Provide the (X, Y) coordinate of the cell's center where the given text is located.  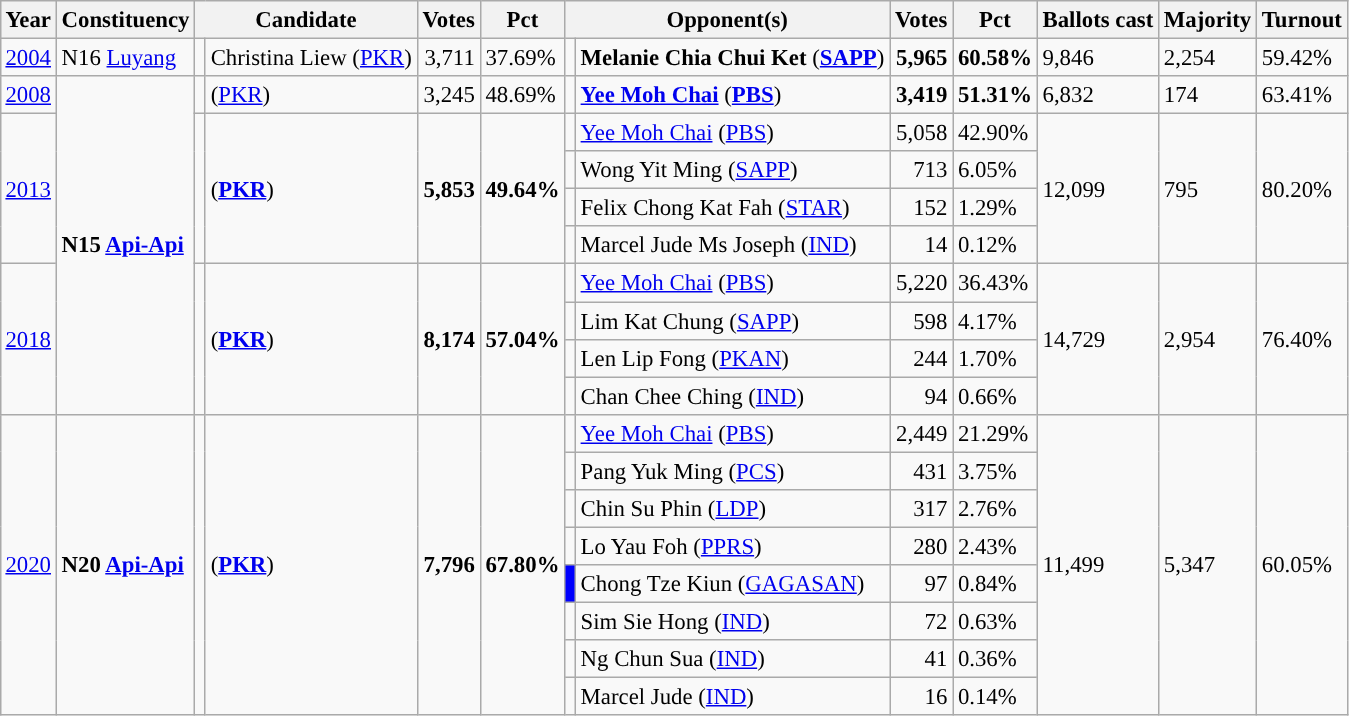
Lim Kat Chung (SAPP) (732, 321)
0.14% (996, 696)
21.29% (996, 433)
60.05% (1302, 564)
Sim Sie Hong (IND) (732, 621)
60.58% (996, 57)
1.29% (996, 208)
0.84% (996, 584)
2018 (28, 339)
3,245 (448, 95)
63.41% (1302, 95)
Chin Su Phin (LDP) (732, 508)
94 (922, 396)
6,832 (1098, 95)
2,254 (1208, 57)
16 (922, 696)
3,711 (448, 57)
6.05% (996, 170)
Marcel Jude (IND) (732, 696)
280 (922, 546)
152 (922, 208)
5,853 (448, 189)
598 (922, 321)
0.66% (996, 396)
Melanie Chia Chui Ket (SAPP) (732, 57)
Turnout (1302, 20)
795 (1208, 189)
5,965 (922, 57)
9,846 (1098, 57)
Marcel Jude Ms Joseph (IND) (732, 245)
Constituency (125, 20)
8,174 (448, 339)
2,954 (1208, 339)
5,220 (922, 283)
Christina Liew (PKR) (311, 57)
0.36% (996, 659)
Year (28, 20)
2008 (28, 95)
2013 (28, 189)
317 (922, 508)
N20 Api-Api (125, 564)
2,449 (922, 433)
Wong Yit Ming (SAPP) (732, 170)
5,347 (1208, 564)
N15 Api-Api (125, 245)
174 (1208, 95)
Ng Chun Sua (IND) (732, 659)
14,729 (1098, 339)
37.69% (522, 57)
7,796 (448, 564)
72 (922, 621)
67.80% (522, 564)
3.75% (996, 471)
2004 (28, 57)
5,058 (922, 133)
Felix Chong Kat Fah (STAR) (732, 208)
36.43% (996, 283)
41 (922, 659)
0.63% (996, 621)
1.70% (996, 358)
431 (922, 471)
97 (922, 584)
2020 (28, 564)
713 (922, 170)
Pang Yuk Ming (PCS) (732, 471)
48.69% (522, 95)
51.31% (996, 95)
11,499 (1098, 564)
Majority (1208, 20)
0.12% (996, 245)
Opponent(s) (728, 20)
57.04% (522, 339)
244 (922, 358)
2.43% (996, 546)
Chan Chee Ching (IND) (732, 396)
76.40% (1302, 339)
Candidate (306, 20)
4.17% (996, 321)
12,099 (1098, 189)
2.76% (996, 508)
49.64% (522, 189)
Len Lip Fong (PKAN) (732, 358)
Lo Yau Foh (PPRS) (732, 546)
N16 Luyang (125, 57)
80.20% (1302, 189)
Ballots cast (1098, 20)
Chong Tze Kiun (GAGASAN) (732, 584)
42.90% (996, 133)
59.42% (1302, 57)
3,419 (922, 95)
14 (922, 245)
